From the cell containing the given text, extract its center point as (X, Y) coordinate. 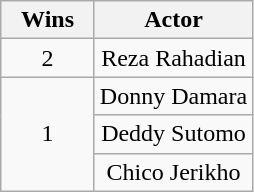
Deddy Sutomo (173, 134)
Donny Damara (173, 96)
2 (48, 58)
Wins (48, 20)
Chico Jerikho (173, 172)
1 (48, 134)
Actor (173, 20)
Reza Rahadian (173, 58)
